Detect which cell encompasses the target text, then output its (X, Y) center coordinate. 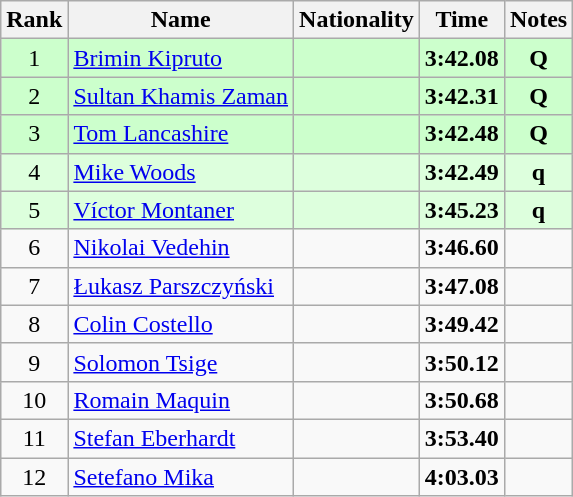
Nationality (357, 20)
2 (34, 96)
3:42.08 (462, 58)
Mike Woods (181, 172)
Łukasz Parszczyński (181, 286)
1 (34, 58)
Time (462, 20)
Víctor Montaner (181, 210)
3:45.23 (462, 210)
Setefano Mika (181, 477)
3 (34, 134)
Brimin Kipruto (181, 58)
3:47.08 (462, 286)
3:53.40 (462, 438)
4:03.03 (462, 477)
Sultan Khamis Zaman (181, 96)
Notes (538, 20)
Tom Lancashire (181, 134)
11 (34, 438)
3:42.31 (462, 96)
3:42.48 (462, 134)
3:50.12 (462, 362)
5 (34, 210)
3:49.42 (462, 324)
Rank (34, 20)
10 (34, 400)
Nikolai Vedehin (181, 248)
6 (34, 248)
7 (34, 286)
Colin Costello (181, 324)
Name (181, 20)
Solomon Tsige (181, 362)
Stefan Eberhardt (181, 438)
9 (34, 362)
3:42.49 (462, 172)
4 (34, 172)
12 (34, 477)
3:50.68 (462, 400)
8 (34, 324)
3:46.60 (462, 248)
Romain Maquin (181, 400)
